Identify which cell holds the provided text, then report its (x, y) central coordinate. 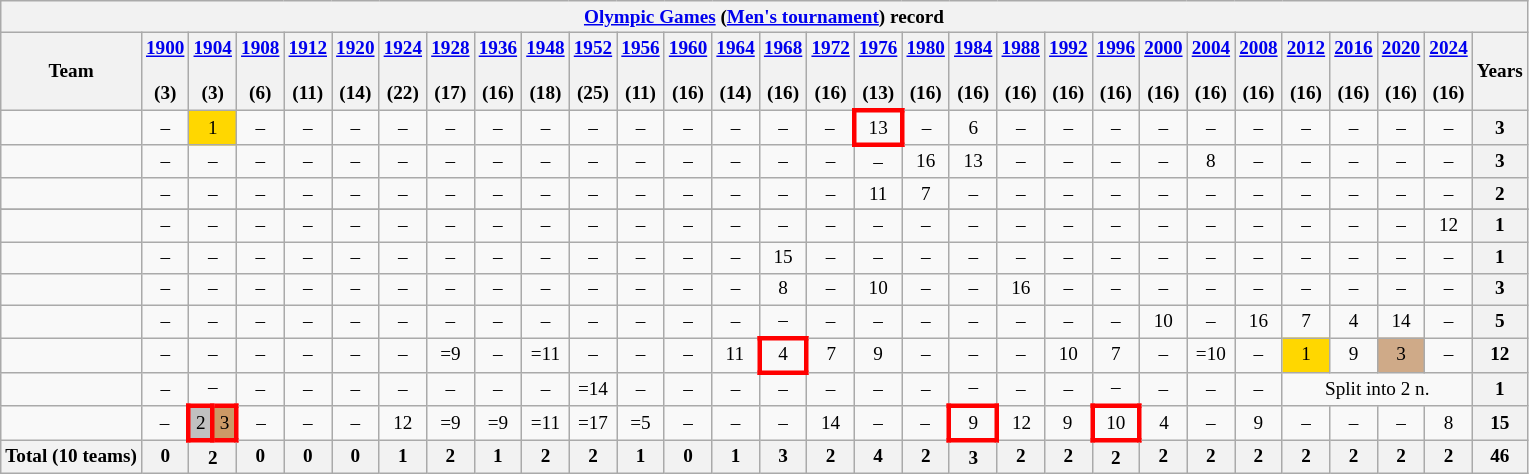
5 (1500, 322)
1948(18) (546, 71)
46 (1500, 456)
1964(14) (736, 71)
1972(16) (831, 71)
Split into 2 n. (1377, 388)
2024(16) (1449, 71)
2012(16) (1306, 71)
=17 (593, 424)
=5 (641, 424)
=10 (1211, 356)
2016(16) (1354, 71)
2008(16) (1259, 71)
6 (973, 128)
Years (1500, 71)
2000(16) (1164, 71)
1912(11) (308, 71)
1992(16) (1069, 71)
Team (72, 71)
1908(6) (260, 71)
Total (10 teams) (72, 456)
Olympic Games (Men's tournament) record (764, 17)
1960(16) (688, 71)
1924(22) (403, 71)
1936(16) (498, 71)
1968(16) (783, 71)
2020(16) (1401, 71)
1900(3) (165, 71)
1988(16) (1021, 71)
2004(16) (1211, 71)
1976(13) (878, 71)
1952(25) (593, 71)
1904(3) (213, 71)
=14 (593, 388)
1956(11) (641, 71)
1980(16) (926, 71)
1928(17) (451, 71)
1920(14) (356, 71)
1996(16) (1116, 71)
1984(16) (973, 71)
